Return the [x, y] coordinate for the center point of the cell that contains the specified text.  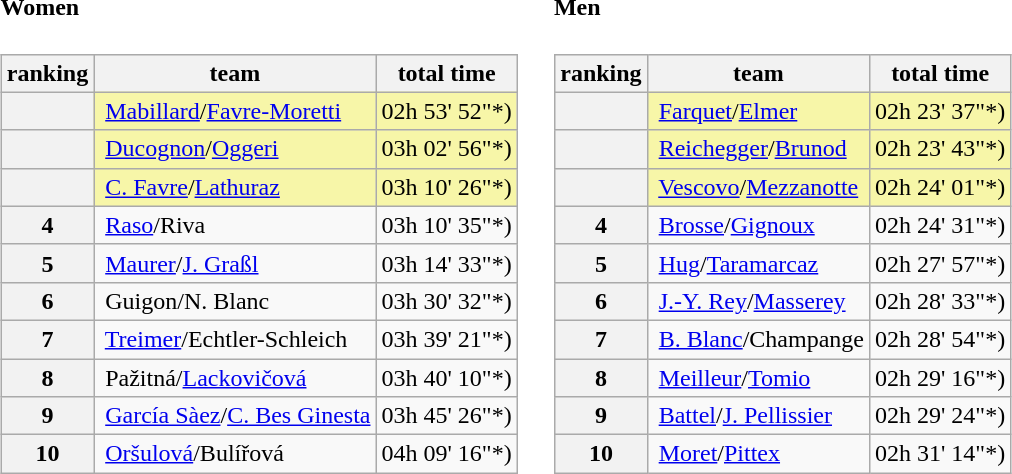
Pažitná/Lackovičová [235, 378]
02h 23' 43"*) [940, 149]
Farquet/Elmer [758, 111]
04h 09' 16"*) [446, 454]
Maurer/J. Graßl [235, 263]
02h 53' 52"*) [446, 111]
03h 02' 56"*) [446, 149]
03h 14' 33"*) [446, 263]
García Sàez/C. Bes Ginesta [235, 416]
02h 28' 33"*) [940, 301]
Battel/J. Pellissier [758, 416]
Raso/Riva [235, 225]
Hug/Taramarcaz [758, 263]
Moret/Pittex [758, 454]
02h 31' 14"*) [940, 454]
Brosse/Gignoux [758, 225]
02h 29' 16"*) [940, 378]
Reichegger/Brunod [758, 149]
02h 29' 24"*) [940, 416]
03h 10' 35"*) [446, 225]
02h 24' 01"*) [940, 187]
Treimer/Echtler-Schleich [235, 339]
Mabillard/Favre-Moretti [235, 111]
Oršulová/Bulířová [235, 454]
03h 39' 21"*) [446, 339]
02h 24' 31"*) [940, 225]
C. Favre/Lathuraz [235, 187]
03h 45' 26"*) [446, 416]
Meilleur/Tomio [758, 378]
03h 30' 32"*) [446, 301]
Vescovo/Mezzanotte [758, 187]
B. Blanc/Champange [758, 339]
Ducognon/Oggeri [235, 149]
02h 27' 57"*) [940, 263]
03h 40' 10"*) [446, 378]
J.-Y. Rey/Masserey [758, 301]
03h 10' 26"*) [446, 187]
02h 28' 54"*) [940, 339]
Guigon/N. Blanc [235, 301]
02h 23' 37"*) [940, 111]
